Return the (X, Y) coordinate for the center point of the cell that contains the specified text.  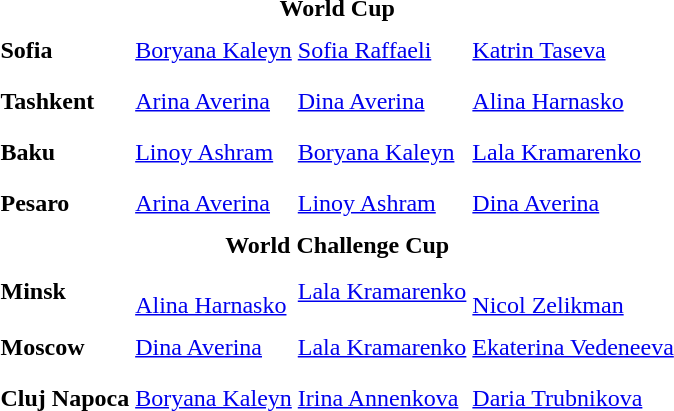
Sofia Raffaeli (382, 50)
Alina Harnasko (214, 292)
